Scan for the cell matching the given text and deliver its [X, Y] coordinate at center. 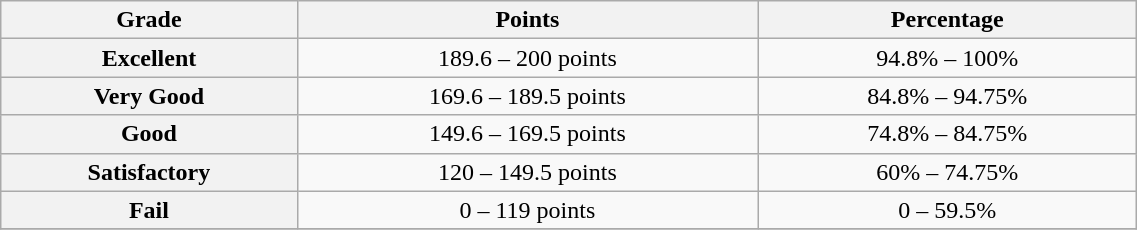
Very Good [149, 96]
149.6 – 169.5 points [527, 134]
Satisfactory [149, 172]
Excellent [149, 58]
189.6 – 200 points [527, 58]
74.8% – 84.75% [948, 134]
Good [149, 134]
60% – 74.75% [948, 172]
120 – 149.5 points [527, 172]
Grade [149, 20]
169.6 – 189.5 points [527, 96]
Fail [149, 210]
Percentage [948, 20]
94.8% – 100% [948, 58]
84.8% – 94.75% [948, 96]
0 – 59.5% [948, 210]
0 – 119 points [527, 210]
Points [527, 20]
